Output the (x, y) coordinate of the center of the cell containing the given text.  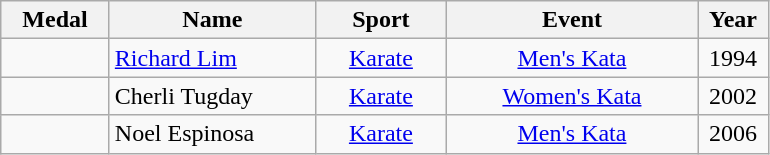
2002 (734, 96)
Medal (56, 20)
Women's Kata (572, 96)
Sport (380, 20)
1994 (734, 58)
Noel Espinosa (212, 134)
Cherli Tugday (212, 96)
Event (572, 20)
2006 (734, 134)
Name (212, 20)
Year (734, 20)
Richard Lim (212, 58)
